Return (X, Y) of the center of cell containing provided text 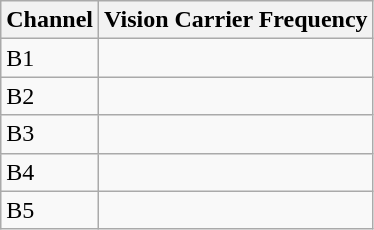
Channel (50, 20)
B2 (50, 96)
Vision Carrier Frequency (236, 20)
B5 (50, 210)
B1 (50, 58)
B3 (50, 134)
B4 (50, 172)
